Search for the cell housing the specified text and yield its (X, Y) center coordinate. 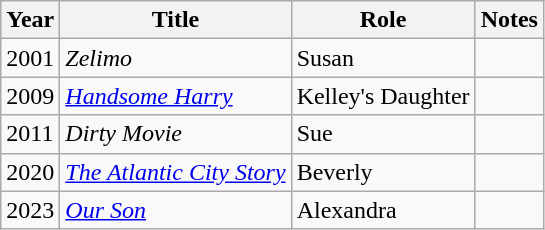
Dirty Movie (176, 134)
Sue (383, 134)
2020 (30, 172)
The Atlantic City Story (176, 172)
Zelimo (176, 58)
Title (176, 20)
Handsome Harry (176, 96)
Kelley's Daughter (383, 96)
Notes (509, 20)
Role (383, 20)
Year (30, 20)
Susan (383, 58)
2009 (30, 96)
Alexandra (383, 210)
2023 (30, 210)
Our Son (176, 210)
2001 (30, 58)
Beverly (383, 172)
2011 (30, 134)
